Scan for the cell matching the given text and deliver its (x, y) coordinate at center. 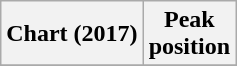
Chart (2017) (72, 34)
Peakposition (189, 34)
